Detect which cell encompasses the target text, then output its [x, y] center coordinate. 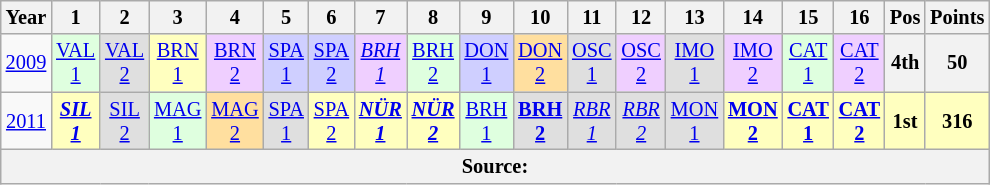
14 [753, 17]
316 [957, 121]
11 [592, 17]
NÜR1 [380, 121]
MAG1 [178, 121]
9 [486, 17]
13 [694, 17]
BRN1 [178, 63]
50 [957, 63]
VAL1 [76, 63]
Pos [905, 17]
3 [178, 17]
SIL1 [76, 121]
DON1 [486, 63]
7 [380, 17]
MON1 [694, 121]
VAL2 [124, 63]
OSC2 [640, 63]
IMO1 [694, 63]
MON2 [753, 121]
SIL2 [124, 121]
MAG2 [234, 121]
4 [234, 17]
2009 [26, 63]
5 [286, 17]
Year [26, 17]
Points [957, 17]
1st [905, 121]
6 [332, 17]
2011 [26, 121]
16 [860, 17]
OSC1 [592, 63]
8 [434, 17]
DON2 [540, 63]
12 [640, 17]
NÜR2 [434, 121]
RBR1 [592, 121]
15 [808, 17]
10 [540, 17]
1 [76, 17]
IMO2 [753, 63]
RBR2 [640, 121]
2 [124, 17]
BRN2 [234, 63]
Source: [496, 166]
4th [905, 63]
